For the text-containing cell, return its midpoint in [x, y] coordinate format. 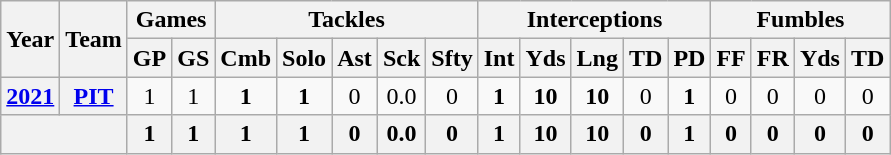
Int [499, 58]
GP [149, 58]
PD [690, 58]
Team [94, 39]
FR [772, 58]
Sck [401, 58]
Sfty [452, 58]
2021 [30, 96]
Solo [304, 58]
PIT [94, 96]
Cmb [246, 58]
GS [194, 58]
Tackles [346, 20]
Games [170, 20]
Ast [355, 58]
Interceptions [594, 20]
Year [30, 39]
FF [731, 58]
Fumbles [800, 20]
Lng [597, 58]
